For the text-containing cell, return its midpoint in (X, Y) coordinate format. 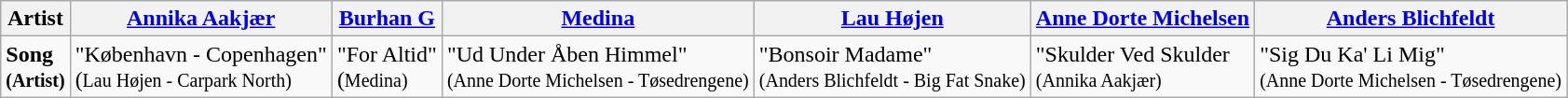
Song(Artist) (35, 67)
Medina (598, 19)
"Sig Du Ka' Li Mig"(Anne Dorte Michelsen - Tøsedrengene) (1411, 67)
"For Altid"(Medina) (387, 67)
Anders Blichfeldt (1411, 19)
Lau Højen (893, 19)
Artist (35, 19)
"Bonsoir Madame"(Anders Blichfeldt - Big Fat Snake) (893, 67)
"København - Copenhagen"(Lau Højen - Carpark North) (201, 67)
Burhan G (387, 19)
"Ud Under Åben Himmel"(Anne Dorte Michelsen - Tøsedrengene) (598, 67)
Annika Aakjær (201, 19)
Anne Dorte Michelsen (1142, 19)
"Skulder Ved Skulder(Annika Aakjær) (1142, 67)
